Find where the given text appears and provide that cell's center as [x, y] coordinate. 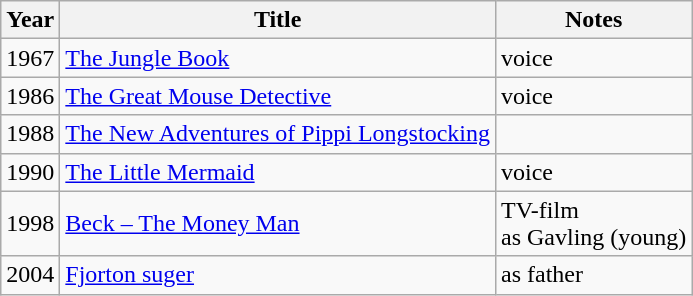
Title [278, 20]
The New Adventures of Pippi Longstocking [278, 134]
1998 [30, 224]
1986 [30, 96]
1967 [30, 58]
The Jungle Book [278, 58]
as father [593, 275]
2004 [30, 275]
1988 [30, 134]
TV-filmas Gavling (young) [593, 224]
Beck – The Money Man [278, 224]
Year [30, 20]
1990 [30, 172]
The Great Mouse Detective [278, 96]
Fjorton suger [278, 275]
Notes [593, 20]
The Little Mermaid [278, 172]
